Locate the cell with the specified text and output its (X, Y) center coordinate. 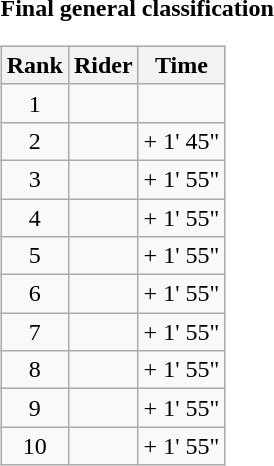
2 (34, 141)
Rider (103, 65)
7 (34, 332)
3 (34, 179)
6 (34, 294)
Rank (34, 65)
Time (182, 65)
4 (34, 217)
+ 1' 45" (182, 141)
10 (34, 446)
1 (34, 103)
5 (34, 256)
8 (34, 370)
9 (34, 408)
